From the cell containing the given text, extract its center point as (x, y) coordinate. 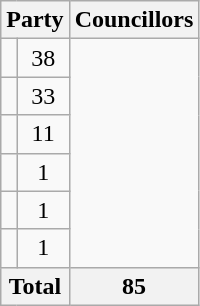
Total (35, 286)
Party (35, 20)
85 (134, 286)
Councillors (134, 20)
33 (43, 96)
11 (43, 134)
38 (43, 58)
